From the cell containing the given text, extract its center point as [X, Y] coordinate. 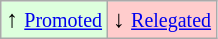
↑ Promoted [54, 20]
↓ Relegated [162, 20]
